Return the (x, y) coordinate for the center point of the cell that contains the specified text.  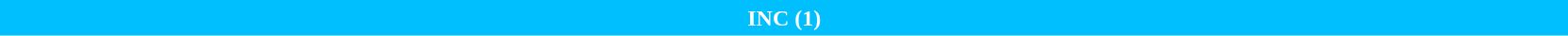
INC (1) (784, 18)
